For the text-containing cell, return its midpoint in [x, y] coordinate format. 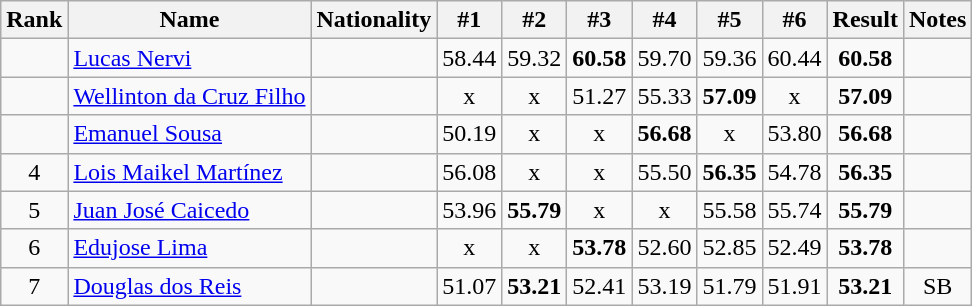
58.44 [470, 58]
6 [34, 248]
51.79 [730, 286]
4 [34, 172]
Lois Maikel Martínez [190, 172]
55.58 [730, 210]
#5 [730, 20]
59.70 [664, 58]
55.50 [664, 172]
Juan José Caicedo [190, 210]
51.91 [794, 286]
60.44 [794, 58]
7 [34, 286]
59.32 [534, 58]
#3 [600, 20]
54.78 [794, 172]
#1 [470, 20]
52.60 [664, 248]
50.19 [470, 134]
53.96 [470, 210]
Result [865, 20]
51.27 [600, 96]
#6 [794, 20]
Lucas Nervi [190, 58]
Edujose Lima [190, 248]
#4 [664, 20]
Wellinton da Cruz Filho [190, 96]
SB [937, 286]
#2 [534, 20]
53.80 [794, 134]
Emanuel Sousa [190, 134]
53.19 [664, 286]
5 [34, 210]
Nationality [374, 20]
Notes [937, 20]
52.41 [600, 286]
55.33 [664, 96]
52.85 [730, 248]
55.74 [794, 210]
Name [190, 20]
52.49 [794, 248]
Rank [34, 20]
Douglas dos Reis [190, 286]
59.36 [730, 58]
51.07 [470, 286]
56.08 [470, 172]
